Capture the cell that displays the provided text and extract its [x, y] central coordinate. 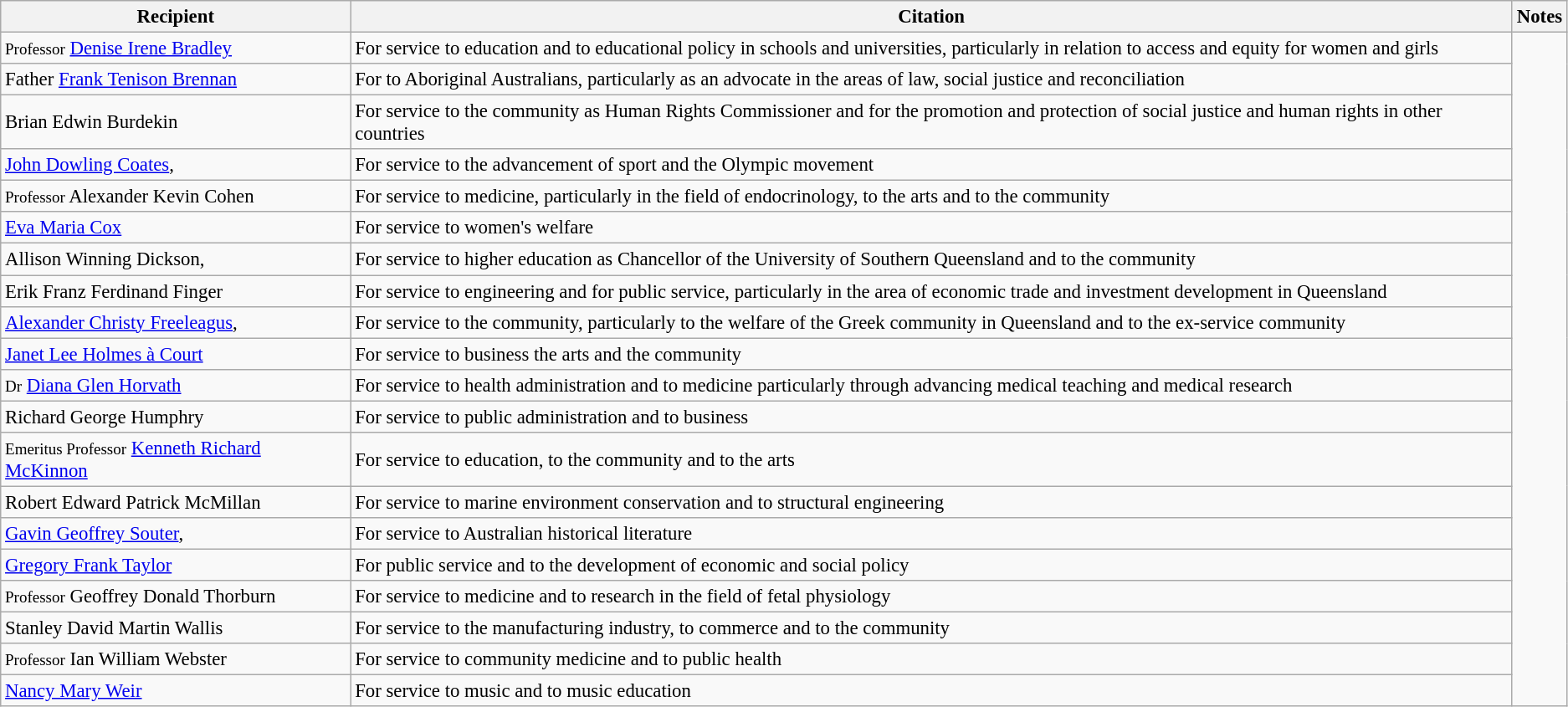
For service to higher education as Chancellor of the University of Southern Queensland and to the community [932, 259]
For service to business the arts and the community [932, 354]
Robert Edward Patrick McMillan [176, 502]
For service to Australian historical literature [932, 534]
Recipient [176, 17]
Father Frank Tenison Brennan [176, 79]
Notes [1540, 17]
For public service and to the development of economic and social policy [932, 565]
For service to community medicine and to public health [932, 659]
For service to health administration and to medicine particularly through advancing medical teaching and medical research [932, 385]
Gavin Geoffrey Souter, [176, 534]
Professor Alexander Kevin Cohen [176, 197]
Richard George Humphry [176, 417]
For service to the community, particularly to the welfare of the Greek community in Queensland and to the ex-service community [932, 322]
Professor Denise Irene Bradley [176, 49]
Gregory Frank Taylor [176, 565]
Stanley David Martin Wallis [176, 628]
For service to the community as Human Rights Commissioner and for the promotion and protection of social justice and human rights in other countries [932, 122]
For service to marine environment conservation and to structural engineering [932, 502]
For service to engineering and for public service, particularly in the area of economic trade and investment development in Queensland [932, 291]
John Dowling Coates, [176, 165]
Eva Maria Cox [176, 228]
For service to medicine, particularly in the field of endocrinology, to the arts and to the community [932, 197]
Dr Diana Glen Horvath [176, 385]
Janet Lee Holmes à Court [176, 354]
Nancy Mary Weir [176, 691]
Erik Franz Ferdinand Finger [176, 291]
Alexander Christy Freeleagus, [176, 322]
For service to women's welfare [932, 228]
For service to education and to educational policy in schools and universities, particularly in relation to access and equity for women and girls [932, 49]
Brian Edwin Burdekin [176, 122]
For service to education, to the community and to the arts [932, 460]
Professor Geoffrey Donald Thorburn [176, 597]
For service to public administration and to business [932, 417]
For service to music and to music education [932, 691]
Citation [932, 17]
For service to the advancement of sport and the Olympic movement [932, 165]
Professor Ian William Webster [176, 659]
For to Aboriginal Australians, particularly as an advocate in the areas of law, social justice and reconciliation [932, 79]
For service to medicine and to research in the field of fetal physiology [932, 597]
For service to the manufacturing industry, to commerce and to the community [932, 628]
Allison Winning Dickson, [176, 259]
Emeritus Professor Kenneth Richard McKinnon [176, 460]
